Search for the cell housing the specified text and yield its [x, y] center coordinate. 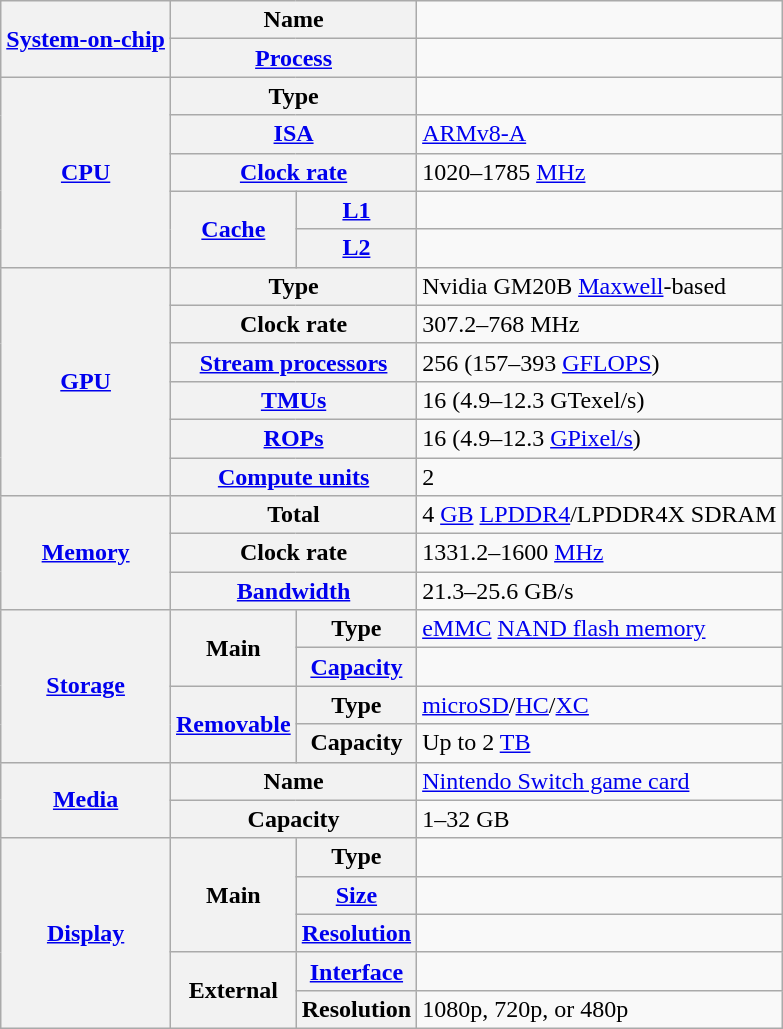
Compute units [293, 477]
1331.2–1600 MHz [600, 553]
Media [86, 800]
ARMv8-A [600, 134]
Removable [233, 724]
1020–1785 MHz [600, 172]
2 [600, 477]
Interface [356, 971]
Stream processors [293, 362]
Bandwidth [293, 591]
L2 [356, 248]
ISA [293, 134]
Storage [86, 686]
307.2–768 MHz [600, 324]
L1 [356, 210]
microSD/HC/XC [600, 705]
4 GB LPDDR4/LPDDR4X SDRAM [600, 515]
Process [293, 58]
eMMC NAND flash memory [600, 629]
ROPs [293, 438]
256 (157–393 GFLOPS) [600, 362]
Nintendo Switch game card [600, 781]
21.3–25.6 GB/s [600, 591]
1–32 GB [600, 819]
Up to 2 TB [600, 743]
Display [86, 933]
1080p, 720p, or 480p [600, 1009]
Total [293, 515]
CPU [86, 172]
16 (4.9–12.3 GPixel/s) [600, 438]
External [233, 990]
16 (4.9–12.3 GTexel/s) [600, 400]
Memory [86, 553]
Nvidia GM20B Maxwell-based [600, 286]
GPU [86, 381]
Size [356, 895]
System-on-chip [86, 39]
TMUs [293, 400]
Cache [233, 229]
